For the text-containing cell, return its midpoint in [X, Y] coordinate format. 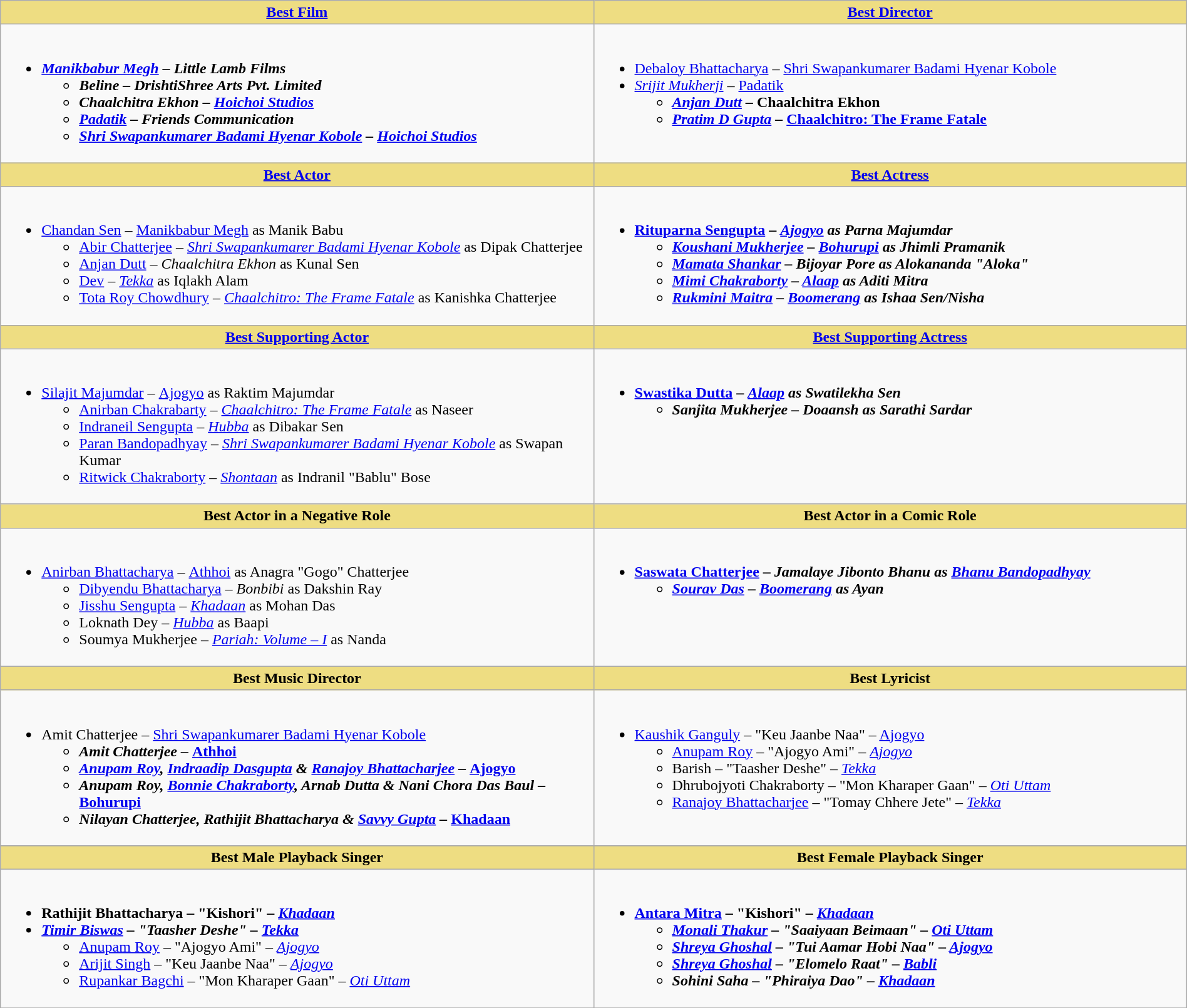
Best Actress [890, 175]
Best Female Playback Singer [890, 857]
Best Actor in a Comic Role [890, 516]
Best Supporting Actor [297, 337]
Swastika Dutta – Alaap as Swatilekha SenSanjita Mukherjee – Doaansh as Sarathi Sardar [890, 426]
Saswata Chatterjee – Jamalaye Jibonto Bhanu as Bhanu BandopadhyaySourav Das – Boomerang as Ayan [890, 597]
Best Film [297, 13]
Best Music Director [297, 678]
Best Actor [297, 175]
Best Lyricist [890, 678]
Best Actor in a Negative Role [297, 516]
Best Supporting Actress [890, 337]
Best Director [890, 13]
Best Male Playback Singer [297, 857]
